Return (x, y) of the center of cell containing provided text 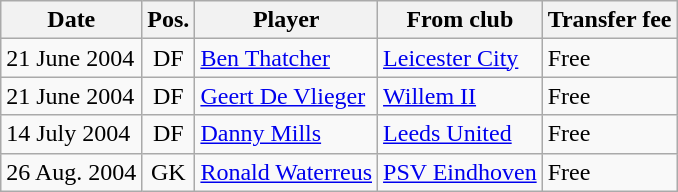
26 Aug. 2004 (72, 172)
Danny Mills (286, 134)
Ronald Waterreus (286, 172)
14 July 2004 (72, 134)
Leicester City (460, 58)
Player (286, 20)
Willem II (460, 96)
From club (460, 20)
GK (168, 172)
Geert De Vlieger (286, 96)
Leeds United (460, 134)
Ben Thatcher (286, 58)
Pos. (168, 20)
Transfer fee (610, 20)
PSV Eindhoven (460, 172)
Date (72, 20)
